Detect which cell encompasses the target text, then output its (X, Y) center coordinate. 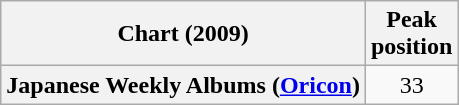
Chart (2009) (184, 34)
Peakposition (411, 34)
Japanese Weekly Albums (Oricon) (184, 85)
33 (411, 85)
